Determine the [X, Y] coordinate at the center of the cell enclosing the given text.  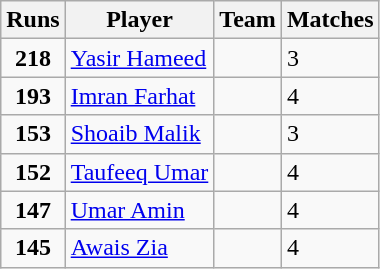
147 [33, 210]
Yasir Hameed [140, 58]
Shoaib Malik [140, 134]
Team [248, 20]
193 [33, 96]
153 [33, 134]
145 [33, 248]
Umar Amin [140, 210]
Runs [33, 20]
Player [140, 20]
218 [33, 58]
Awais Zia [140, 248]
Taufeeq Umar [140, 172]
Matches [330, 20]
Imran Farhat [140, 96]
152 [33, 172]
